Search for the cell housing the specified text and yield its (X, Y) center coordinate. 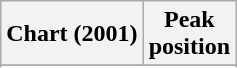
Peakposition (189, 34)
Chart (2001) (72, 34)
